Provide the [x, y] coordinate of the cell's center where the given text is located.  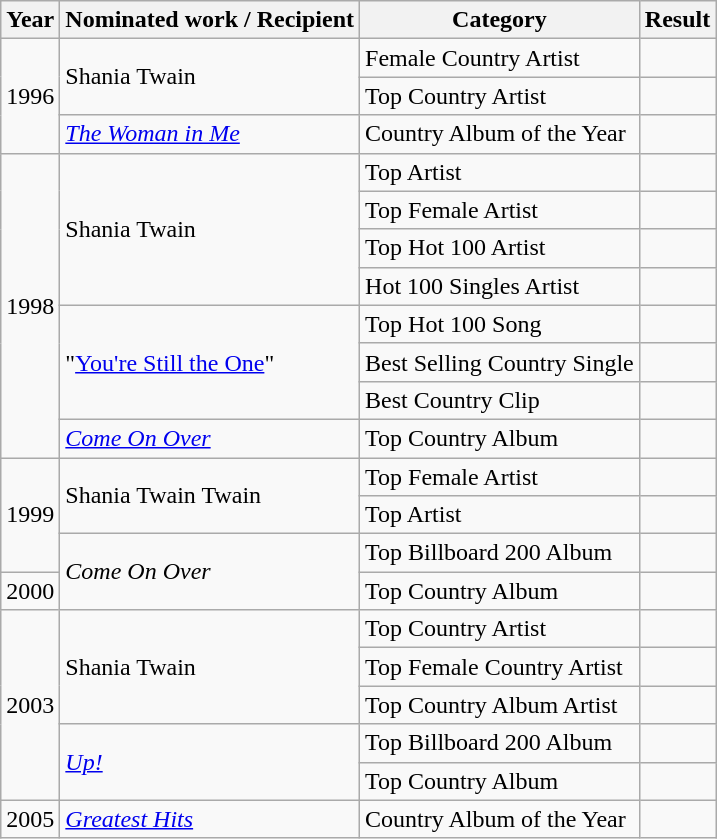
The Woman in Me [210, 134]
Shania Twain Twain [210, 496]
"You're Still the One" [210, 362]
Up! [210, 762]
Nominated work / Recipient [210, 20]
Top Hot 100 Artist [500, 248]
Year [30, 20]
1999 [30, 515]
2003 [30, 705]
Top Female Country Artist [500, 667]
Female Country Artist [500, 58]
2000 [30, 591]
Category [500, 20]
1998 [30, 305]
Hot 100 Singles Artist [500, 286]
2005 [30, 819]
Top Country Album Artist [500, 705]
Top Hot 100 Song [500, 324]
Result [677, 20]
Best Country Clip [500, 400]
Best Selling Country Single [500, 362]
Greatest Hits [210, 819]
1996 [30, 96]
